Pinpoint the cell where the given text exists, returning its (x, y) midpoint coordinate. 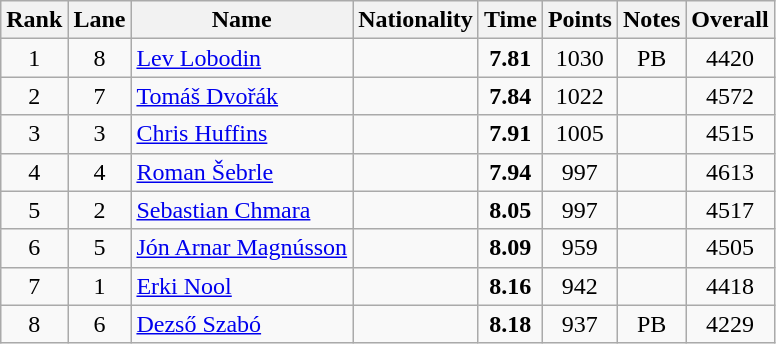
Jón Arnar Magnússon (242, 248)
7.84 (510, 96)
8.09 (510, 248)
959 (580, 248)
937 (580, 324)
Sebastian Chmara (242, 210)
1005 (580, 134)
Erki Nool (242, 286)
4572 (730, 96)
8.05 (510, 210)
8.18 (510, 324)
4613 (730, 172)
8.16 (510, 286)
7.81 (510, 58)
4517 (730, 210)
Points (580, 20)
4420 (730, 58)
Time (510, 20)
1022 (580, 96)
4505 (730, 248)
Rank (34, 20)
Tomáš Dvořák (242, 96)
942 (580, 286)
4515 (730, 134)
Overall (730, 20)
Nationality (416, 20)
1030 (580, 58)
4418 (730, 286)
Lev Lobodin (242, 58)
4229 (730, 324)
7.91 (510, 134)
Roman Šebrle (242, 172)
7.94 (510, 172)
Chris Huffins (242, 134)
Notes (651, 20)
Dezső Szabó (242, 324)
Name (242, 20)
Lane (100, 20)
